Locate the cell with the specified text and output its [X, Y] center coordinate. 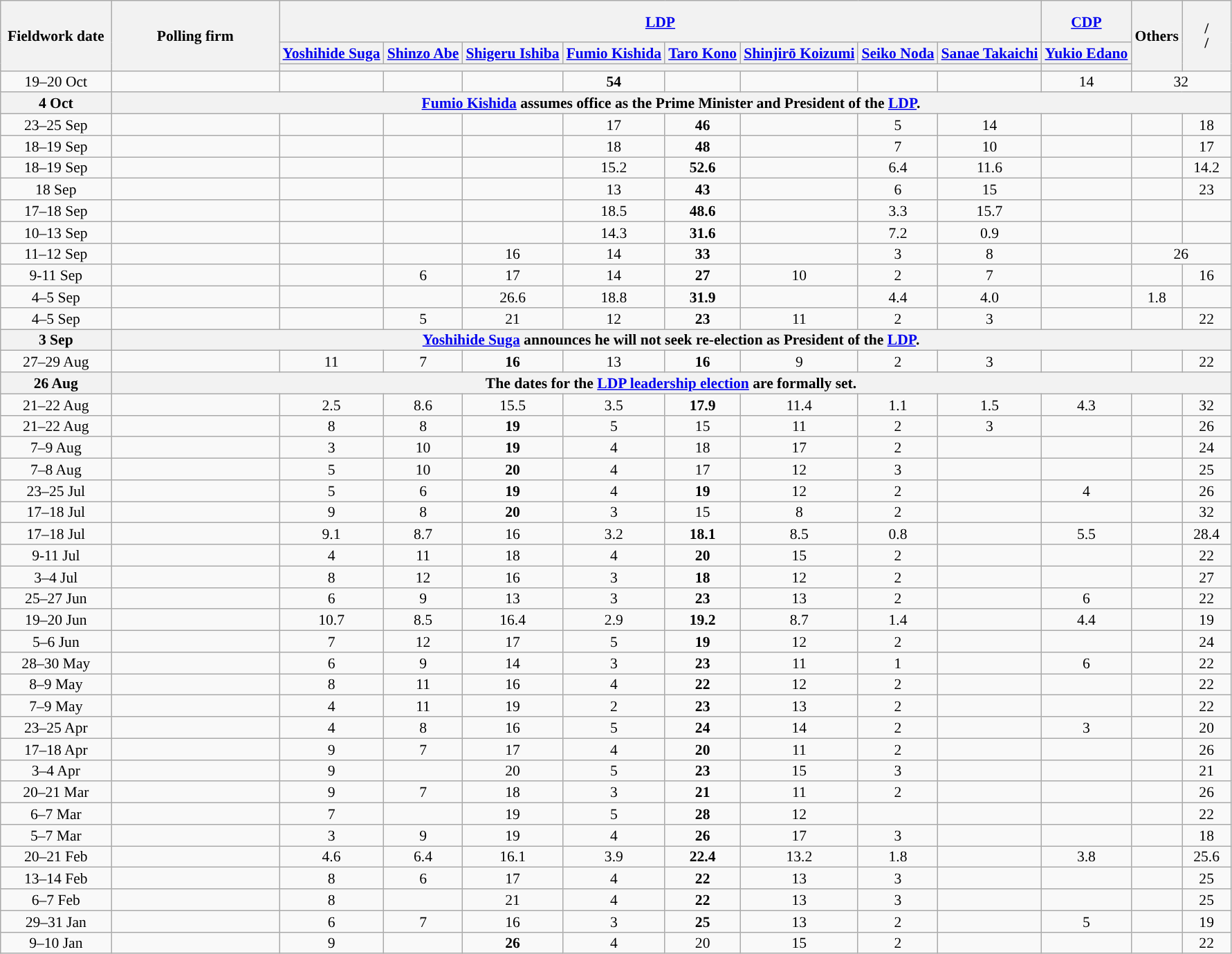
19–20 Jun [56, 620]
Sanae Takaichi [990, 53]
16.4 [513, 620]
20–21 Feb [56, 856]
Shigeru Ishiba [513, 53]
8.6 [423, 404]
9-11 Jul [56, 555]
9–10 Jan [56, 942]
CDP [1086, 21]
28 [703, 814]
11–12 Sep [56, 253]
Yukio Edano [1086, 53]
23–25 Sep [56, 125]
Taro Kono [703, 53]
5–7 Mar [56, 836]
Yoshihide Suga announces he will not seek re-election as President of the LDP. [671, 340]
26.6 [513, 297]
Shinzo Abe [423, 53]
7–9 May [56, 706]
23–25 Jul [56, 491]
3.5 [614, 404]
28.4 [1206, 534]
15.2 [614, 167]
9.1 [332, 534]
28–30 May [56, 663]
4.3 [1086, 404]
Polling firm [195, 36]
31.6 [703, 232]
9-11 Sep [56, 275]
48 [703, 147]
14.2 [1206, 167]
5–6 Jun [56, 642]
18.1 [703, 534]
3–4 Jul [56, 577]
8–9 May [56, 685]
1 [898, 663]
3.3 [898, 210]
29–31 Jan [56, 921]
19–20 Oct [56, 82]
Yoshihide Suga [332, 53]
26 Aug [56, 383]
33 [703, 253]
1.5 [990, 404]
25–27 Jun [56, 598]
7–9 Aug [56, 448]
18.5 [614, 210]
4 Oct [56, 104]
2.9 [614, 620]
Others [1157, 36]
1.4 [898, 620]
3.8 [1086, 856]
10.7 [332, 620]
LDP [661, 21]
18.8 [614, 297]
Fieldwork date [56, 36]
17–18 Sep [56, 210]
5.5 [1086, 534]
11.4 [799, 404]
15.5 [513, 404]
11.6 [990, 167]
Shinjirō Koizumi [799, 53]
25.6 [1206, 856]
3.9 [614, 856]
3–4 Apr [56, 771]
The dates for the LDP leadership election are formally set. [671, 383]
Seiko Noda [898, 53]
27–29 Aug [56, 361]
48.6 [703, 210]
7–8 Aug [56, 469]
54 [614, 82]
15.7 [990, 210]
23–25 Apr [56, 728]
Fumio Kishida assumes office as the Prime Minister and President of the LDP. [671, 104]
// [1206, 36]
22.4 [703, 856]
17–18 Apr [56, 749]
4.0 [990, 297]
10–13 Sep [56, 232]
18 Sep [56, 190]
13.2 [799, 856]
6–7 Feb [56, 899]
0.8 [898, 534]
4.6 [332, 856]
Fumio Kishida [614, 53]
6–7 Mar [56, 814]
0.9 [990, 232]
52.6 [703, 167]
31.9 [703, 297]
2.5 [332, 404]
19.2 [703, 620]
3.2 [614, 534]
46 [703, 125]
14.3 [614, 232]
13–14 Feb [56, 879]
3 Sep [56, 340]
16.1 [513, 856]
7.2 [898, 232]
1.1 [898, 404]
17.9 [703, 404]
20–21 Mar [56, 793]
43 [703, 190]
